Locate the cell with the specified text and output its [x, y] center coordinate. 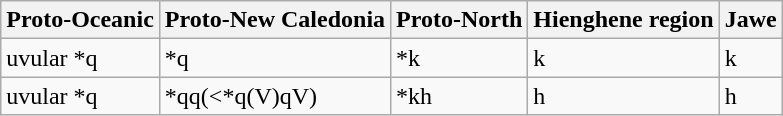
*q [274, 58]
Proto-Oceanic [80, 20]
Proto-New Caledonia [274, 20]
Proto-North [460, 20]
Jawe [750, 20]
*qq(<*q(V)qV) [274, 96]
*k [460, 58]
Hienghene region [624, 20]
*kh [460, 96]
